For the text-containing cell, return its midpoint in [X, Y] coordinate format. 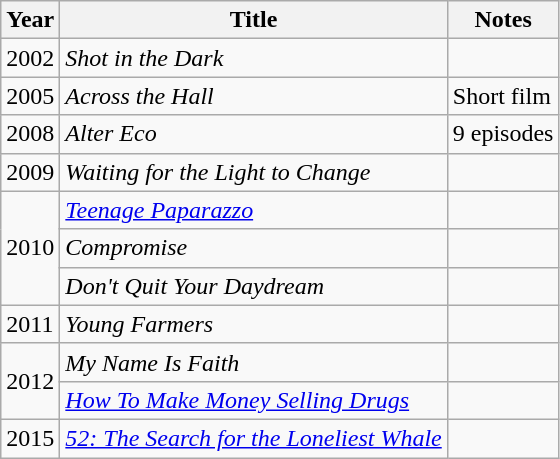
2008 [30, 134]
My Name Is Faith [254, 362]
2011 [30, 324]
9 episodes [503, 134]
How To Make Money Selling Drugs [254, 400]
Title [254, 20]
Notes [503, 20]
Year [30, 20]
2002 [30, 58]
2010 [30, 248]
2012 [30, 381]
Across the Hall [254, 96]
Shot in the Dark [254, 58]
2005 [30, 96]
Young Farmers [254, 324]
Teenage Paparazzo [254, 210]
2009 [30, 172]
Short film [503, 96]
2015 [30, 438]
Don't Quit Your Daydream [254, 286]
Waiting for the Light to Change [254, 172]
Alter Eco [254, 134]
Compromise [254, 248]
52: The Search for the Loneliest Whale [254, 438]
